Determine the (x, y) coordinate at the center of the cell enclosing the given text.  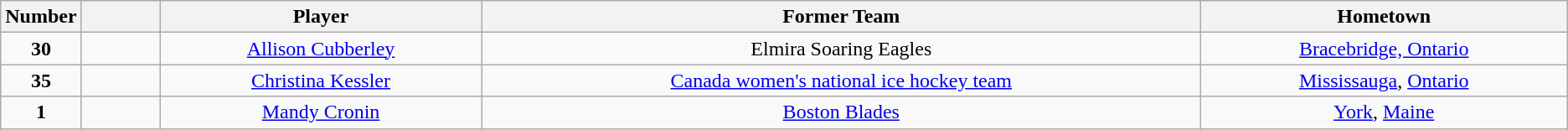
Mississauga, Ontario (1384, 81)
Hometown (1384, 17)
Elmira Soaring Eagles (841, 49)
Former Team (841, 17)
Christina Kessler (322, 81)
Bracebridge, Ontario (1384, 49)
Player (322, 17)
Boston Blades (841, 112)
Allison Cubberley (322, 49)
35 (41, 81)
Number (41, 17)
Mandy Cronin (322, 112)
Canada women's national ice hockey team (841, 81)
York, Maine (1384, 112)
1 (41, 112)
30 (41, 49)
